Pinpoint the cell where the given text exists, returning its (X, Y) midpoint coordinate. 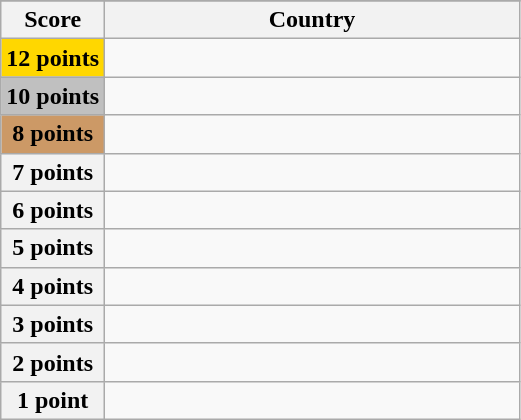
Score (53, 20)
8 points (53, 134)
1 point (53, 400)
6 points (53, 210)
Country (312, 20)
4 points (53, 286)
5 points (53, 248)
2 points (53, 362)
3 points (53, 324)
10 points (53, 96)
7 points (53, 172)
12 points (53, 58)
